Locate the cell with the specified text and output its [x, y] center coordinate. 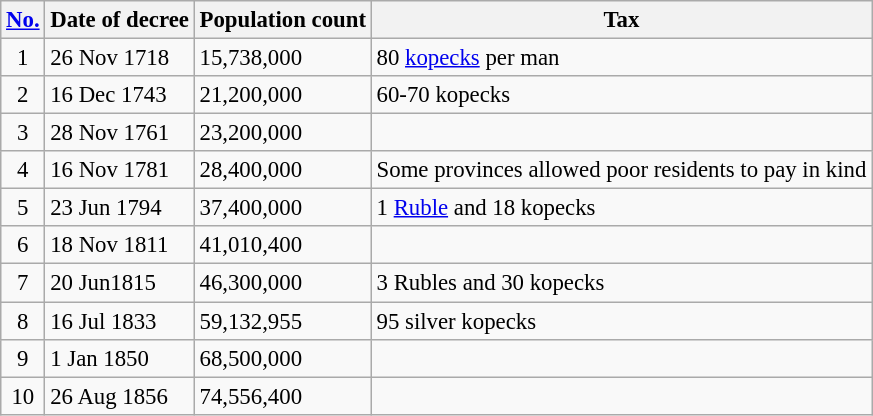
5 [23, 208]
15,738,000 [282, 58]
1 Jan 1850 [120, 358]
18 Nov 1811 [120, 245]
2 [23, 95]
41,010,400 [282, 245]
37,400,000 [282, 208]
8 [23, 321]
28 Nov 1761 [120, 133]
Some provinces allowed poor residents to pay in kind [621, 170]
7 [23, 283]
60-70 kopecks [621, 95]
28,400,000 [282, 170]
3 Rubles and 30 kopecks [621, 283]
6 [23, 245]
95 silver kopecks [621, 321]
26 Nov 1718 [120, 58]
59,132,955 [282, 321]
74,556,400 [282, 396]
16 Nov 1781 [120, 170]
9 [23, 358]
26 Aug 1856 [120, 396]
1 [23, 58]
1 Ruble and 18 kopecks [621, 208]
21,200,000 [282, 95]
20 Jun1815 [120, 283]
10 [23, 396]
16 Dec 1743 [120, 95]
23 Jun 1794 [120, 208]
No. [23, 20]
Population count [282, 20]
Tax [621, 20]
Date of decree [120, 20]
4 [23, 170]
3 [23, 133]
23,200,000 [282, 133]
16 Jul 1833 [120, 321]
80 kopecks per man [621, 58]
46,300,000 [282, 283]
68,500,000 [282, 358]
